Extract the [x, y] coordinate from the center of the cell holding the provided text.  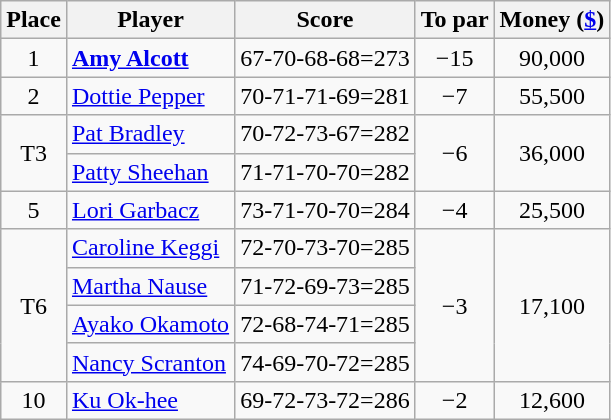
Lori Garbacz [150, 210]
55,500 [552, 96]
Patty Sheehan [150, 172]
70-71-71-69=281 [326, 96]
−3 [454, 305]
Pat Bradley [150, 134]
Score [326, 20]
Place [34, 20]
12,600 [552, 400]
−7 [454, 96]
71-71-70-70=282 [326, 172]
72-70-73-70=285 [326, 248]
67-70-68-68=273 [326, 58]
T3 [34, 153]
Player [150, 20]
Ku Ok-hee [150, 400]
70-72-73-67=282 [326, 134]
73-71-70-70=284 [326, 210]
36,000 [552, 153]
71-72-69-73=285 [326, 286]
Nancy Scranton [150, 362]
1 [34, 58]
5 [34, 210]
−6 [454, 153]
25,500 [552, 210]
69-72-73-72=286 [326, 400]
Martha Nause [150, 286]
Dottie Pepper [150, 96]
−15 [454, 58]
17,100 [552, 305]
T6 [34, 305]
2 [34, 96]
10 [34, 400]
−4 [454, 210]
Caroline Keggi [150, 248]
72-68-74-71=285 [326, 324]
90,000 [552, 58]
74-69-70-72=285 [326, 362]
To par [454, 20]
Money ($) [552, 20]
Amy Alcott [150, 58]
−2 [454, 400]
Ayako Okamoto [150, 324]
